Detect which cell encompasses the target text, then output its (x, y) center coordinate. 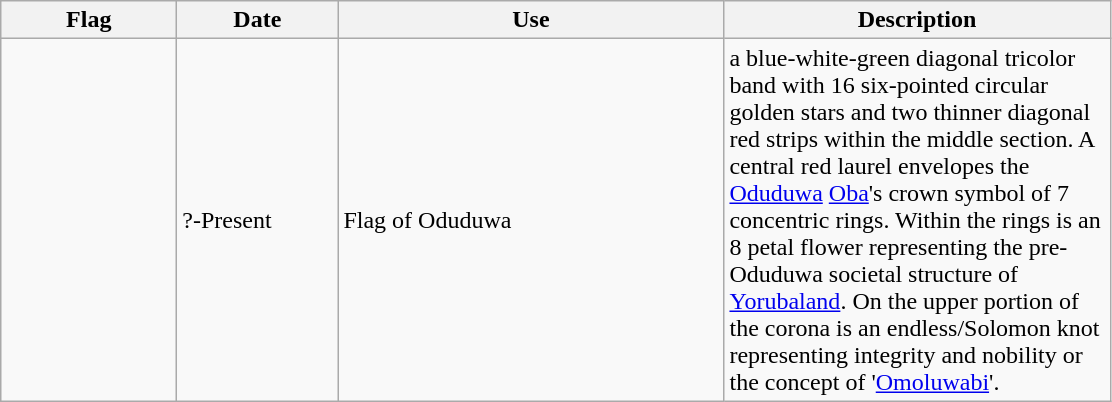
Date (258, 20)
Flag of Oduduwa (531, 220)
?-Present (258, 220)
Flag (89, 20)
Description (917, 20)
Use (531, 20)
